Return the (X, Y) coordinate for the center point of the cell that contains the specified text.  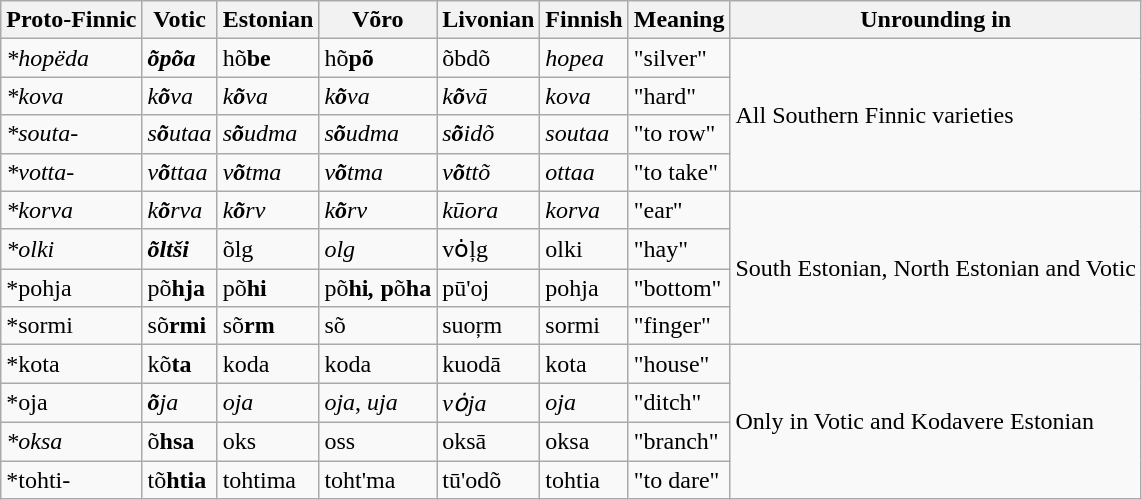
õhsa (180, 441)
"branch" (679, 441)
"bottom" (679, 288)
õpõa (180, 58)
All Southern Finnic varieties (936, 115)
"ear" (679, 210)
kõta (180, 364)
Unrounding in (936, 20)
võttaa (180, 172)
kota (584, 364)
*tohti- (72, 479)
ottaa (584, 172)
oks (268, 441)
*votta- (72, 172)
toht'ma (378, 479)
õlg (268, 249)
hopea (584, 58)
olg (378, 249)
*oksa (72, 441)
hõpõ (378, 58)
Only in Votic and Kodavere Estonian (936, 422)
vȯja (488, 403)
oksa (584, 441)
tū'odõ (488, 479)
tõhtia (180, 479)
*hopëda (72, 58)
põhi, põha (378, 288)
põhja (180, 288)
võttõ (488, 172)
"to take" (679, 172)
pohja (584, 288)
soutaa (584, 134)
tohtima (268, 479)
sõrm (268, 326)
*korva (72, 210)
Meaning (679, 20)
kova (584, 96)
Livonian (488, 20)
Votic (180, 20)
Estonian (268, 20)
"finger" (679, 326)
*sormi (72, 326)
korva (584, 210)
kõrva (180, 210)
oja, uja (378, 403)
"ditch" (679, 403)
õltši (180, 249)
põhi (268, 288)
kõvā (488, 96)
"hard" (679, 96)
pū'oj (488, 288)
Võro (378, 20)
sõ (378, 326)
"silver" (679, 58)
oss (378, 441)
sõrmi (180, 326)
suoŗm (488, 326)
sõidõ (488, 134)
"to dare" (679, 479)
olki (584, 249)
"house" (679, 364)
oksā (488, 441)
*kova (72, 96)
*kota (72, 364)
õbdõ (488, 58)
Proto-Finnic (72, 20)
õja (180, 403)
sõutaa (180, 134)
Finnish (584, 20)
vȯļg (488, 249)
*pohja (72, 288)
"to row" (679, 134)
"hay" (679, 249)
*souta- (72, 134)
South Estonian, North Estonian and Votic (936, 268)
kuodā (488, 364)
tohtia (584, 479)
kūora (488, 210)
sormi (584, 326)
*oja (72, 403)
hõbe (268, 58)
*olki (72, 249)
